Output the (x, y) coordinate of the center of the cell containing the given text.  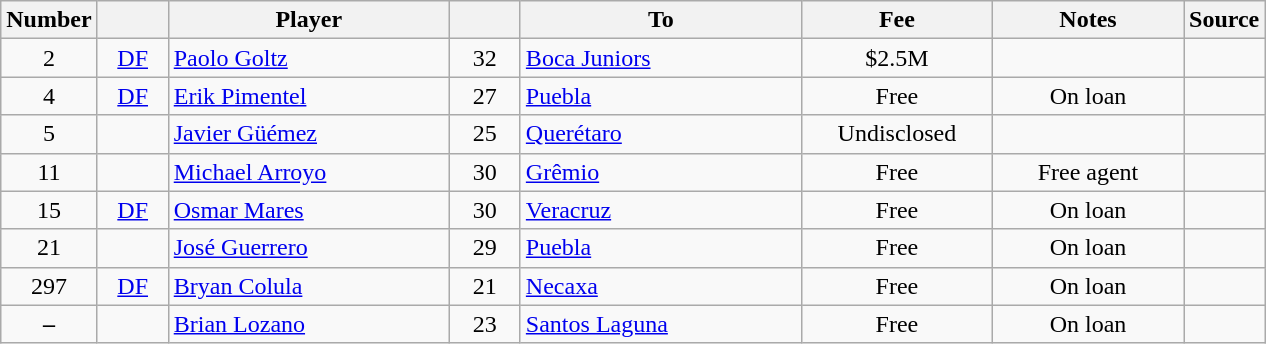
297 (49, 286)
– (49, 324)
Necaxa (660, 286)
$2.5M (896, 58)
32 (484, 58)
Javier Güémez (308, 134)
Free agent (1088, 172)
Osmar Mares (308, 210)
To (660, 20)
4 (49, 96)
Paolo Goltz (308, 58)
Grêmio (660, 172)
29 (484, 248)
Fee (896, 20)
5 (49, 134)
Source (1224, 20)
Querétaro (660, 134)
Boca Juniors (660, 58)
2 (49, 58)
Brian Lozano (308, 324)
23 (484, 324)
Number (49, 20)
Undisclosed (896, 134)
Erik Pimentel (308, 96)
27 (484, 96)
Santos Laguna (660, 324)
Notes (1088, 20)
15 (49, 210)
25 (484, 134)
José Guerrero (308, 248)
Michael Arroyo (308, 172)
11 (49, 172)
Player (308, 20)
Veracruz (660, 210)
Bryan Colula (308, 286)
